Capture the cell that displays the provided text and extract its [x, y] central coordinate. 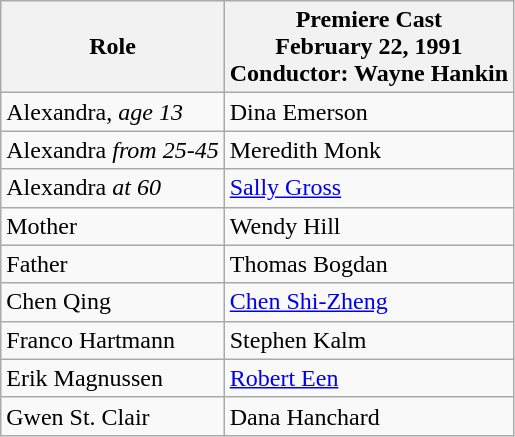
Robert Een [368, 378]
Dina Emerson [368, 112]
Franco Hartmann [112, 340]
Chen Shi-Zheng [368, 302]
Role [112, 47]
Meredith Monk [368, 150]
Alexandra at 60 [112, 188]
Father [112, 264]
Wendy Hill [368, 226]
Alexandra, age 13 [112, 112]
Dana Hanchard [368, 416]
Premiere CastFebruary 22, 1991Conductor: Wayne Hankin [368, 47]
Thomas Bogdan [368, 264]
Chen Qing [112, 302]
Mother [112, 226]
Alexandra from 25-45 [112, 150]
Erik Magnussen [112, 378]
Stephen Kalm [368, 340]
Sally Gross [368, 188]
Gwen St. Clair [112, 416]
